Detect which cell encompasses the target text, then output its [x, y] center coordinate. 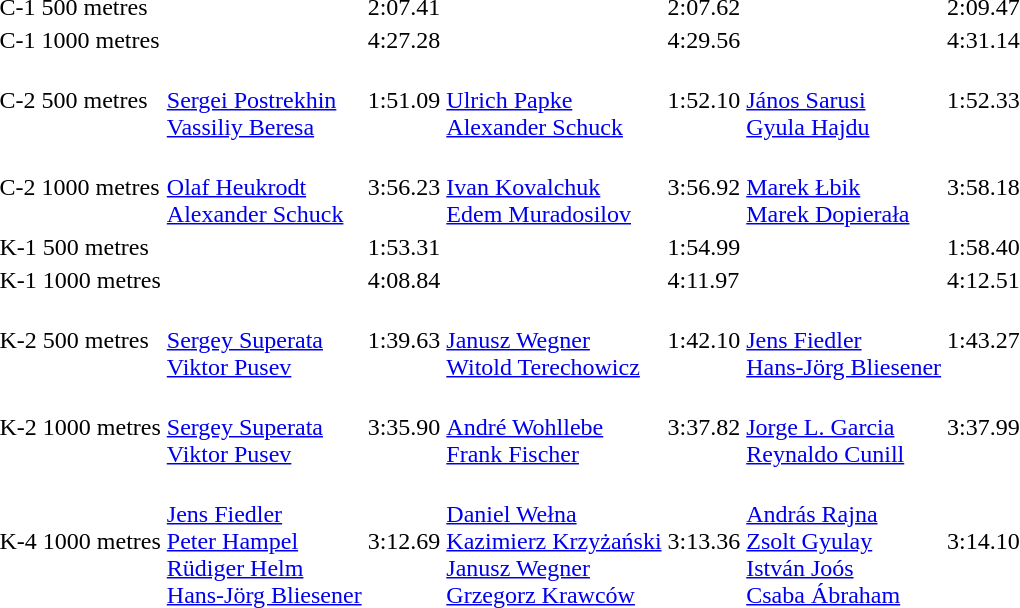
Jens FiedlerHans-Jörg Bliesener [844, 340]
4:08.84 [404, 280]
3:56.23 [404, 187]
André WohllebeFrank Fischer [554, 427]
1:53.31 [404, 247]
Jorge L. GarciaReynaldo Cunill [844, 427]
János SarusiGyula Hajdu [844, 100]
1:51.09 [404, 100]
Ivan KovalchukEdem Muradosilov [554, 187]
3:56.92 [704, 187]
Sergei PostrekhinVassiliy Beresa [264, 100]
3:35.90 [404, 427]
Marek ŁbikMarek Dopierała [844, 187]
1:42.10 [704, 340]
4:11.97 [704, 280]
3:37.82 [704, 427]
Olaf HeukrodtAlexander Schuck [264, 187]
1:39.63 [404, 340]
Janusz WegnerWitold Terechowicz [554, 340]
4:29.56 [704, 40]
1:52.10 [704, 100]
1:54.99 [704, 247]
4:27.28 [404, 40]
Ulrich PapkeAlexander Schuck [554, 100]
